Pinpoint the cell where the given text exists, returning its (x, y) midpoint coordinate. 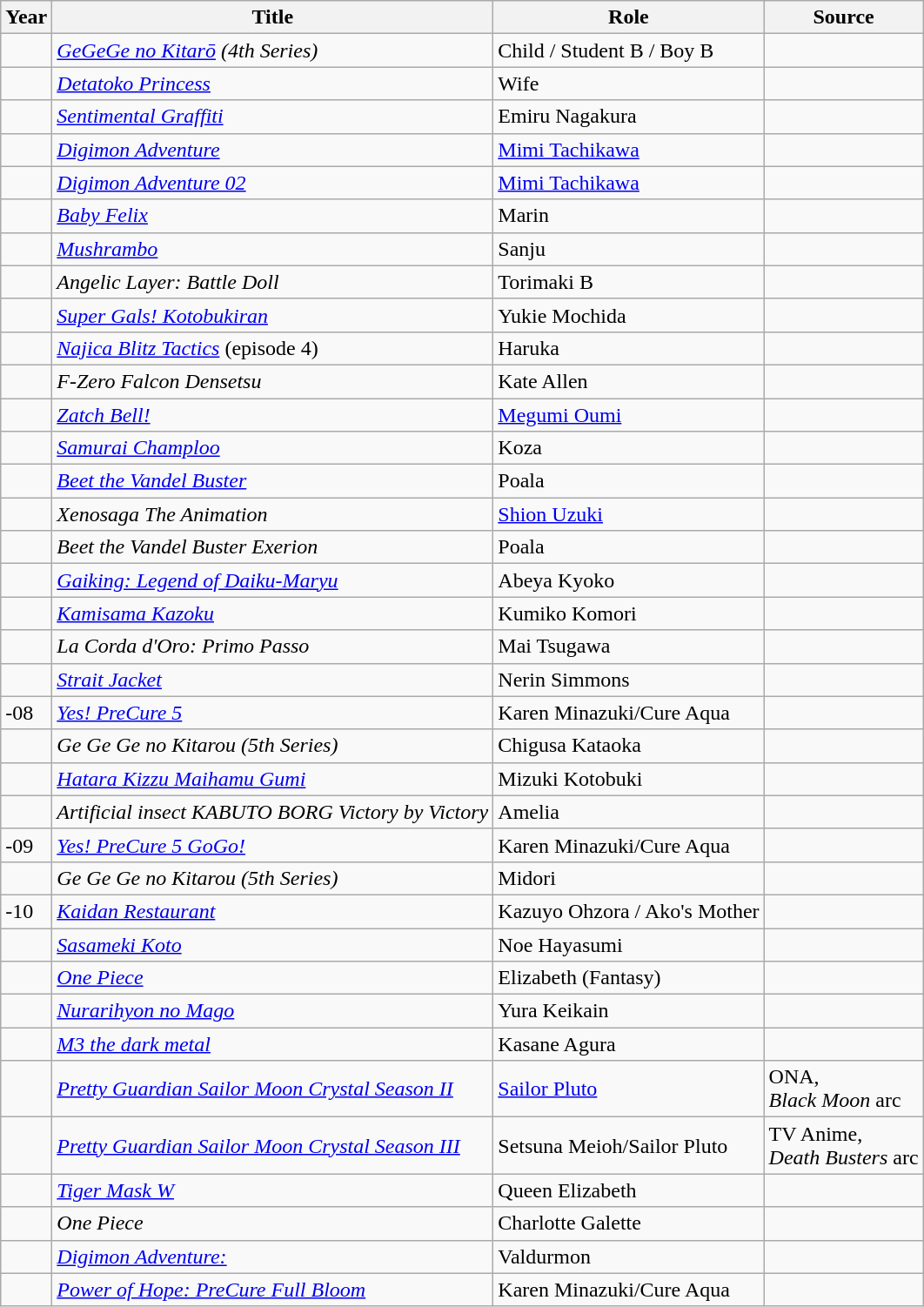
Wife (628, 84)
Pretty Guardian Sailor Moon Crystal Season III (273, 1145)
Yes! PreCure 5 GoGo! (273, 845)
Elizabeth (Fantasy) (628, 978)
Kasane Agura (628, 1044)
Super Gals! Kotobukiran (273, 315)
Koza (628, 448)
Torimaki B (628, 282)
Sentimental Graffiti (273, 117)
-09 (26, 845)
Angelic Layer: Battle Doll (273, 282)
Beet the Vandel Buster (273, 481)
Shion Uzuki (628, 514)
TV Anime,Death Busters arc (844, 1145)
Sailor Pluto (628, 1089)
-08 (26, 713)
Queen Elizabeth (628, 1190)
Nurarihyon no Mago (273, 1011)
Haruka (628, 348)
Baby Felix (273, 216)
Digimon Adventure (273, 150)
Mai Tsugawa (628, 647)
Chigusa Kataoka (628, 746)
Charlotte Galette (628, 1223)
Kate Allen (628, 381)
Megumi Oumi (628, 415)
M3 the dark metal (273, 1044)
Tiger Mask W (273, 1190)
Source (844, 17)
Detatoko Princess (273, 84)
Valdurmon (628, 1257)
-10 (26, 911)
Yes! PreCure 5 (273, 713)
Beet the Vandel Buster Exerion (273, 547)
Xenosaga The Animation (273, 514)
Zatch Bell! (273, 415)
Nerin Simmons (628, 680)
La Corda d'Oro: Primo Passo (273, 647)
F-Zero Falcon Densetsu (273, 381)
Sasameki Koto (273, 944)
Yura Keikain (628, 1011)
Amelia (628, 812)
Marin (628, 216)
Year (26, 17)
Noe Hayasumi (628, 944)
Hatara Kizzu Maihamu Gumi (273, 779)
Title (273, 17)
GeGeGe no Kitarō (4th Series) (273, 50)
Kaidan Restaurant (273, 911)
Samurai Champloo (273, 448)
Child / Student B / Boy B (628, 50)
Mushrambo (273, 249)
Mizuki Kotobuki (628, 779)
Kumiko Komori (628, 613)
Najica Blitz Tactics (episode 4) (273, 348)
Power of Hope: PreCure Full Bloom (273, 1290)
Digimon Adventure 02 (273, 183)
Strait Jacket (273, 680)
ONA,Black Moon arc (844, 1089)
Gaiking: Legend of Daiku-Maryu (273, 580)
Setsuna Meioh/Sailor Pluto (628, 1145)
Yukie Mochida (628, 315)
Artificial insect KABUTO BORG Victory by Victory (273, 812)
Sanju (628, 249)
Pretty Guardian Sailor Moon Crystal Season II (273, 1089)
Midori (628, 878)
Kazuyo Ohzora / Ako's Mother (628, 911)
Digimon Adventure: (273, 1257)
Role (628, 17)
Abeya Kyoko (628, 580)
Emiru Nagakura (628, 117)
Kamisama Kazoku (273, 613)
